Detect which cell encompasses the target text, then output its (x, y) center coordinate. 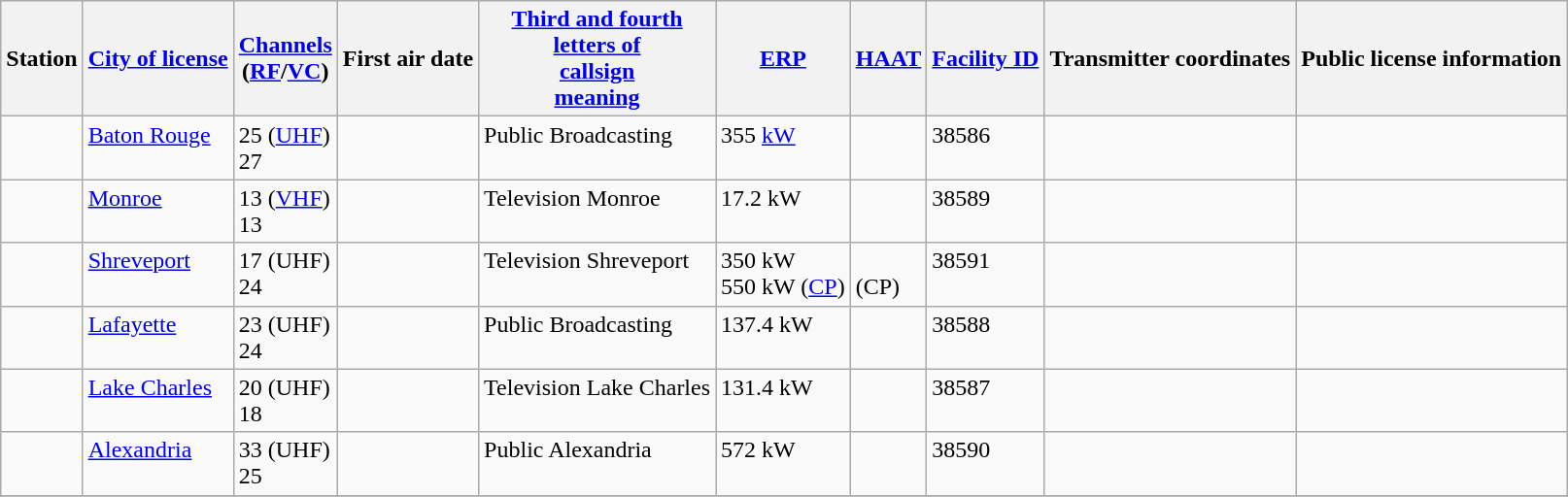
(CP) (888, 274)
572 kW (783, 464)
ERP (783, 58)
Lake Charles (157, 400)
355 kW (783, 148)
131.4 kW (783, 400)
Facility ID (985, 58)
13 (VHF)13 (286, 212)
38586 (985, 148)
38590 (985, 464)
City of license (157, 58)
Transmitter coordinates (1170, 58)
Public Alexandria (597, 464)
First air date (408, 58)
17.2 kW (783, 212)
38591 (985, 274)
Public license information (1432, 58)
25 (UHF)27 (286, 148)
Alexandria (157, 464)
137.4 kW (783, 338)
38588 (985, 338)
Third and fourthletters ofcallsign meaning (597, 58)
Lafayette (157, 338)
38587 (985, 400)
20 (UHF)18 (286, 400)
Baton Rouge (157, 148)
Monroe (157, 212)
Channels(RF/VC) (286, 58)
Television Shreveport (597, 274)
Television Monroe (597, 212)
17 (UHF)24 (286, 274)
350 kW550 kW (CP) (783, 274)
23 (UHF)24 (286, 338)
HAAT (888, 58)
38589 (985, 212)
Station (42, 58)
Shreveport (157, 274)
Television Lake Charles (597, 400)
33 (UHF)25 (286, 464)
